Detect which cell encompasses the target text, then output its [x, y] center coordinate. 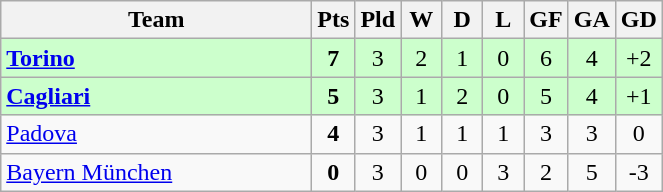
Pld [378, 20]
W [422, 20]
GA [592, 20]
-3 [638, 172]
L [504, 20]
7 [334, 58]
D [462, 20]
Cagliari [156, 96]
GD [638, 20]
+2 [638, 58]
Bayern München [156, 172]
GF [546, 20]
Torino [156, 58]
Team [156, 20]
Pts [334, 20]
Padova [156, 134]
+1 [638, 96]
6 [546, 58]
